For the text-containing cell, return its midpoint in (x, y) coordinate format. 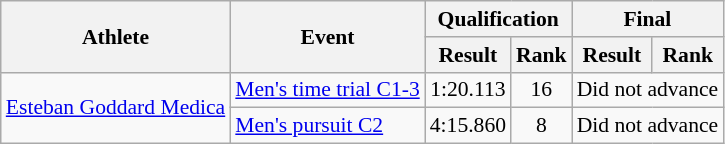
Qualification (498, 19)
Final (648, 19)
Men's time trial C1-3 (327, 90)
1:20.113 (468, 90)
4:15.860 (468, 126)
Men's pursuit C2 (327, 126)
Esteban Goddard Medica (116, 108)
Event (327, 36)
8 (542, 126)
16 (542, 90)
Athlete (116, 36)
